Locate the cell with the specified text and output its (X, Y) center coordinate. 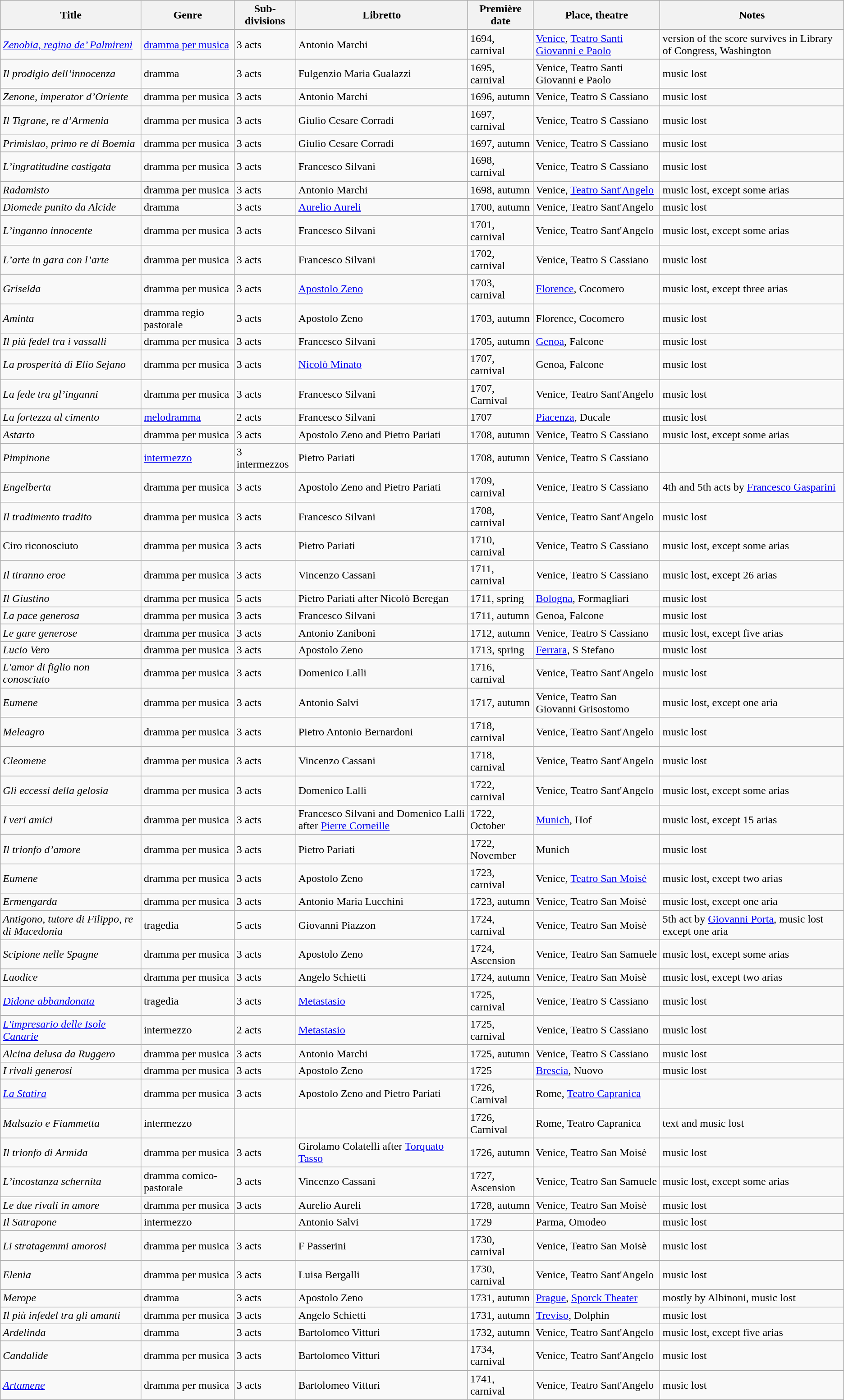
Li stratagemmi amorosi (71, 1245)
Alcina delusa da Ruggero (71, 1053)
Bologna, Formagliari (597, 598)
1709, carnival (500, 487)
dramma comico-pastorale (188, 1182)
Le gare generose (71, 633)
La Statira (71, 1094)
Laodice (71, 978)
1727, Ascension (500, 1182)
Il trionfo di Armida (71, 1152)
Ferrara, S Stefano (597, 650)
Libretto (381, 15)
L’incostanza schernita (71, 1182)
Piacenza, Ducale (597, 418)
1713, spring (500, 650)
Pietro Pariati after Nicolò Beregan (381, 598)
4th and 5th acts by Francesco Gasparini (752, 487)
Cleomene (71, 761)
1722, November (500, 849)
1722, carnival (500, 791)
Place, theatre (597, 15)
La fortezza al cimento (71, 418)
L’ingratitudine castigata (71, 167)
Aminta (71, 318)
Merope (71, 1298)
Engelberta (71, 487)
mostly by Albinoni, music lost (752, 1298)
1698, carnival (500, 167)
1703, carnival (500, 289)
1702, carnival (500, 260)
Antonio Maria Lucchini (381, 902)
1716, carnival (500, 673)
Il Tigrane, re d’Armenia (71, 120)
1701, carnival (500, 230)
Munich, Hof (597, 820)
Munich (597, 849)
Gli eccessi della gelosia (71, 791)
1725, autumn (500, 1053)
Elenia (71, 1275)
1724, Ascension (500, 954)
3 intermezzos (265, 458)
melodramma (188, 418)
music lost, except three arias (752, 289)
Treviso, Dolphin (597, 1315)
1722, October (500, 820)
Pimpinone (71, 458)
Première date (500, 15)
Il più infedel tra gli amanti (71, 1315)
Candalide (71, 1355)
1710, carnival (500, 546)
Parma, Omodeo (597, 1222)
Il Satrapone (71, 1222)
1703, autumn (500, 318)
1695, carnival (500, 74)
Fulgenzio Maria Gualazzi (381, 74)
Meleagro (71, 732)
La pace generosa (71, 615)
Antonio Zaniboni (381, 633)
Ciro riconosciuto (71, 546)
Notes (752, 15)
Astarto (71, 435)
1726, autumn (500, 1152)
1728, autumn (500, 1205)
1698, autumn (500, 190)
Diomede punito da Alcide (71, 207)
Lucio Vero (71, 650)
1696, autumn (500, 97)
version of the score survives in Library of Congress, Washington (752, 44)
1707 (500, 418)
Francesco Silvani and Domenico Lalli after Pierre Corneille (381, 820)
Pietro Antonio Bernardoni (381, 732)
Radamisto (71, 190)
music lost, except 15 arias (752, 820)
1707, Carnival (500, 394)
5th act by Giovanni Porta, music lost except one aria (752, 925)
Luisa Bergalli (381, 1275)
1705, autumn (500, 342)
1707, carnival (500, 365)
Il Giustino (71, 598)
1734, carnival (500, 1355)
Girolamo Colatelli after Torquato Tasso (381, 1152)
Prague, Sporck Theater (597, 1298)
Ardelinda (71, 1332)
1725 (500, 1070)
1723, carnival (500, 878)
Il tiranno eroe (71, 575)
Il prodigio dell’innocenza (71, 74)
I veri amici (71, 820)
Primislao, primo re di Boemia (71, 143)
Brescia, Nuovo (597, 1070)
Nicolò Minato (381, 365)
Antigono, tutore di Filippo, re di Macedonia (71, 925)
Venice, Teatro San Giovanni Grisostomo (597, 702)
Scipione nelle Spagne (71, 954)
L’arte in gara con l’arte (71, 260)
music lost, except 26 arias (752, 575)
1724, autumn (500, 978)
Artamene (71, 1385)
Malsazio e Fiammetta (71, 1123)
Genre (188, 15)
1712, autumn (500, 633)
Il trionfo d’amore (71, 849)
Title (71, 15)
1700, autumn (500, 207)
1717, autumn (500, 702)
Zenobia, regina de’ Palmireni (71, 44)
Zenone, imperator d’Oriente (71, 97)
L’inganno innocente (71, 230)
text and music lost (752, 1123)
1711, spring (500, 598)
1697, autumn (500, 143)
dramma regio pastorale (188, 318)
1708, carnival (500, 517)
1694, carnival (500, 44)
1711, carnival (500, 575)
L'amor di figlio non conosciuto (71, 673)
1723, autumn (500, 902)
1732, autumn (500, 1332)
Giovanni Piazzon (381, 925)
Sub­divisions (265, 15)
1724, carnival (500, 925)
La prosperità di Elio Sejano (71, 365)
L'impresario delle Isole Canarie (71, 1030)
F Passerini (381, 1245)
La fede tra gl’inganni (71, 394)
Griselda (71, 289)
1741, carnival (500, 1385)
I rivali generosi (71, 1070)
Le due rivali in amore (71, 1205)
Ermengarda (71, 902)
1711, autumn (500, 615)
1729 (500, 1222)
Il tradimento tradito (71, 517)
Didone abbandonata (71, 1001)
Il più fedel tra i vassalli (71, 342)
1697, carnival (500, 120)
